Capture the cell that displays the provided text and extract its (X, Y) central coordinate. 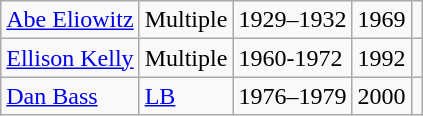
1976–1979 (292, 96)
LB (186, 96)
Ellison Kelly (70, 58)
1960-1972 (292, 58)
1929–1932 (292, 20)
2000 (382, 96)
Abe Eliowitz (70, 20)
Dan Bass (70, 96)
1969 (382, 20)
1992 (382, 58)
